Provide the (X, Y) coordinate of the cell's center where the given text is located.  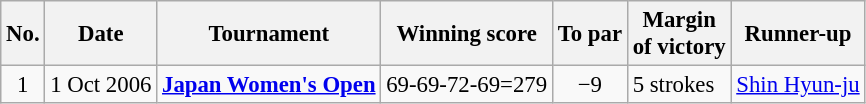
1 (23, 85)
Winning score (467, 34)
−9 (590, 85)
Tournament (269, 34)
Shin Hyun-ju (798, 85)
No. (23, 34)
Runner-up (798, 34)
To par (590, 34)
69-69-72-69=279 (467, 85)
Japan Women's Open (269, 85)
1 Oct 2006 (101, 85)
5 strokes (679, 85)
Marginof victory (679, 34)
Date (101, 34)
